From the cell containing the given text, extract its center point as (X, Y) coordinate. 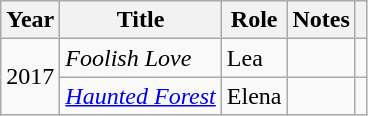
2017 (30, 77)
Lea (254, 58)
Haunted Forest (140, 96)
Title (140, 20)
Year (30, 20)
Foolish Love (140, 58)
Notes (321, 20)
Elena (254, 96)
Role (254, 20)
